Scan for the cell matching the given text and deliver its [x, y] coordinate at center. 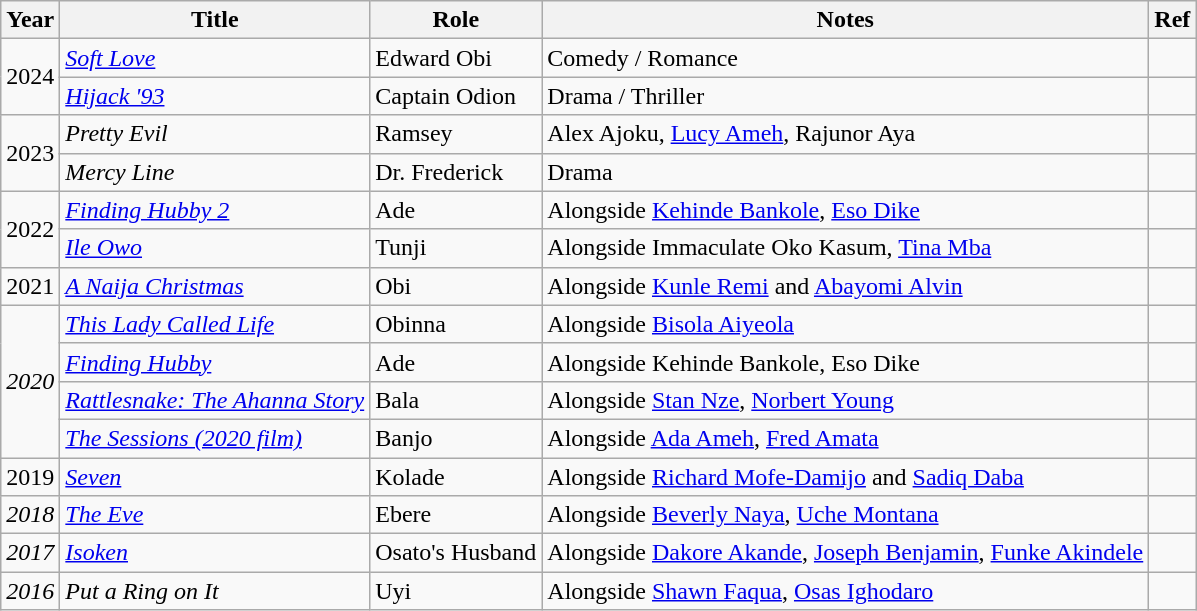
Alongside Beverly Naya, Uche Montana [846, 515]
A Naija Christmas [215, 286]
Osato's Husband [456, 553]
Dr. Frederick [456, 172]
2020 [30, 381]
2017 [30, 553]
This Lady Called Life [215, 324]
Bala [456, 400]
Ebere [456, 515]
Kolade [456, 477]
Alongside Dakore Akande, Joseph Benjamin, Funke Akindele [846, 553]
Soft Love [215, 58]
2022 [30, 229]
Obinna [456, 324]
Obi [456, 286]
Year [30, 20]
Ref [1172, 20]
Rattlesnake: The Ahanna Story [215, 400]
Notes [846, 20]
Finding Hubby [215, 362]
2018 [30, 515]
Hijack '93 [215, 96]
Mercy Line [215, 172]
Finding Hubby 2 [215, 210]
The Sessions (2020 film) [215, 438]
Banjo [456, 438]
Alongside Richard Mofe-Damijo and Sadiq Daba [846, 477]
2023 [30, 153]
Edward Obi [456, 58]
Uyi [456, 591]
Drama [846, 172]
2019 [30, 477]
Pretty Evil [215, 134]
Isoken [215, 553]
Alongside Immaculate Oko Kasum, Tina Mba [846, 248]
Alex Ajoku, Lucy Ameh, Rajunor Aya [846, 134]
Title [215, 20]
Captain Odion [456, 96]
2024 [30, 77]
Comedy / Romance [846, 58]
Role [456, 20]
Seven [215, 477]
Alongside Bisola Aiyeola [846, 324]
Alongside Stan Nze, Norbert Young [846, 400]
Alongside Ada Ameh, Fred Amata [846, 438]
Ile Owo [215, 248]
Put a Ring on It [215, 591]
Drama / Thriller [846, 96]
2016 [30, 591]
The Eve [215, 515]
2021 [30, 286]
Alongside Shawn Faqua, Osas Ighodaro [846, 591]
Alongside Kunle Remi and Abayomi Alvin [846, 286]
Tunji [456, 248]
Ramsey [456, 134]
